Pinpoint the cell where the given text exists, returning its [X, Y] midpoint coordinate. 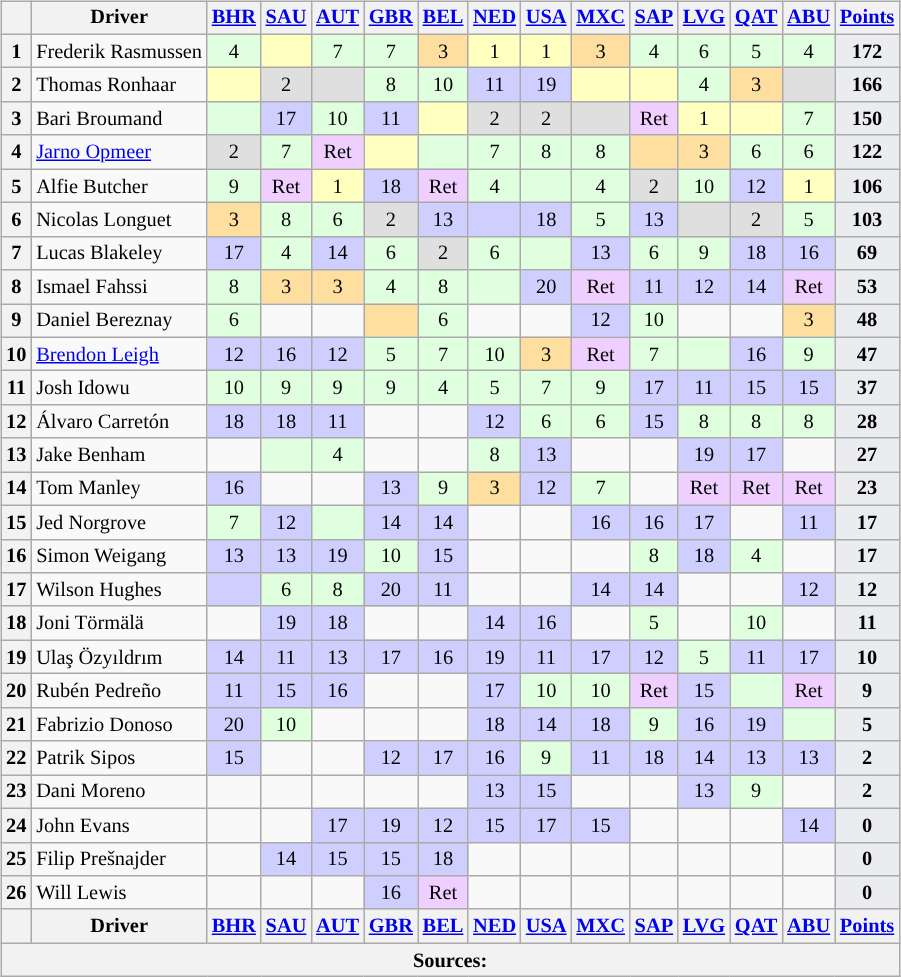
Simon Weigang [119, 556]
22 [16, 758]
166 [867, 85]
106 [867, 186]
25 [16, 859]
Brendon Leigh [119, 354]
21 [16, 724]
Frederik Rasmussen [119, 51]
Alfie Butcher [119, 186]
69 [867, 253]
Filip Prešnajder [119, 859]
103 [867, 220]
Tom Manley [119, 489]
Lucas Blakeley [119, 253]
37 [867, 388]
Will Lewis [119, 893]
John Evans [119, 825]
Joni Törmälä [119, 623]
Thomas Ronhaar [119, 85]
27 [867, 455]
150 [867, 119]
Jed Norgrove [119, 522]
Wilson Hughes [119, 590]
24 [16, 825]
Jake Benham [119, 455]
Ismael Fahssi [119, 287]
48 [867, 321]
Bari Broumand [119, 119]
26 [16, 893]
Josh Idowu [119, 388]
Dani Moreno [119, 792]
Nicolas Longuet [119, 220]
Jarno Opmeer [119, 152]
28 [867, 422]
Álvaro Carretón [119, 422]
Sources: [450, 960]
172 [867, 51]
53 [867, 287]
Daniel Bereznay [119, 321]
Patrik Sipos [119, 758]
Ulaş Özyıldrım [119, 657]
Fabrizio Donoso [119, 724]
Rubén Pedreño [119, 691]
122 [867, 152]
47 [867, 354]
